Find where the given text appears and provide that cell's center as (x, y) coordinate. 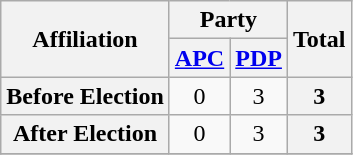
Before Election (86, 96)
Party (228, 20)
After Election (86, 134)
APC (199, 58)
PDP (259, 58)
Total (319, 39)
Affiliation (86, 39)
